Search for the cell housing the specified text and yield its [x, y] center coordinate. 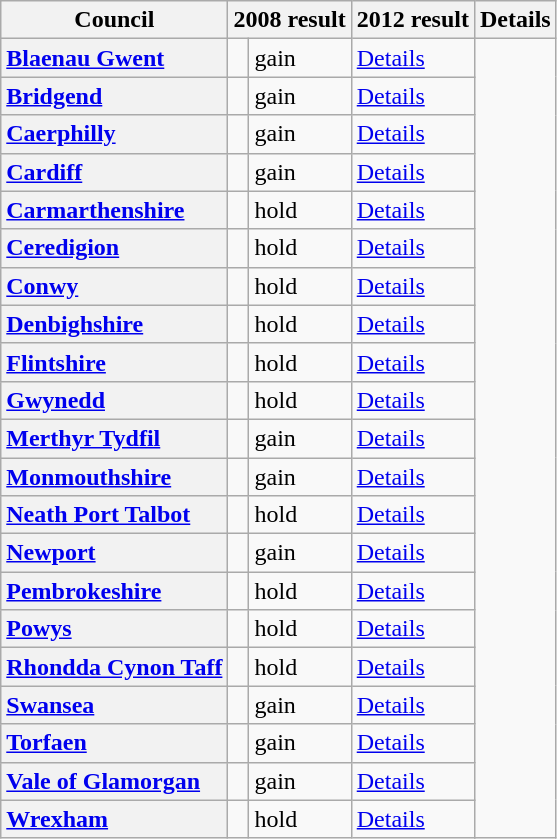
2008 result [290, 20]
Bridgend [114, 96]
Gwynedd [114, 400]
Rhondda Cynon Taff [114, 667]
Ceredigion [114, 248]
Denbighshire [114, 324]
Cardiff [114, 172]
Powys [114, 629]
Caerphilly [114, 134]
Blaenau Gwent [114, 58]
Neath Port Talbot [114, 515]
Swansea [114, 705]
Merthyr Tydfil [114, 438]
2012 result [412, 20]
Wrexham [114, 819]
Carmarthenshire [114, 210]
Council [114, 20]
Torfaen [114, 743]
Pembrokeshire [114, 591]
Conwy [114, 286]
Vale of Glamorgan [114, 781]
Newport [114, 553]
Flintshire [114, 362]
Monmouthshire [114, 477]
